Return (X, Y) of the center of cell containing provided text 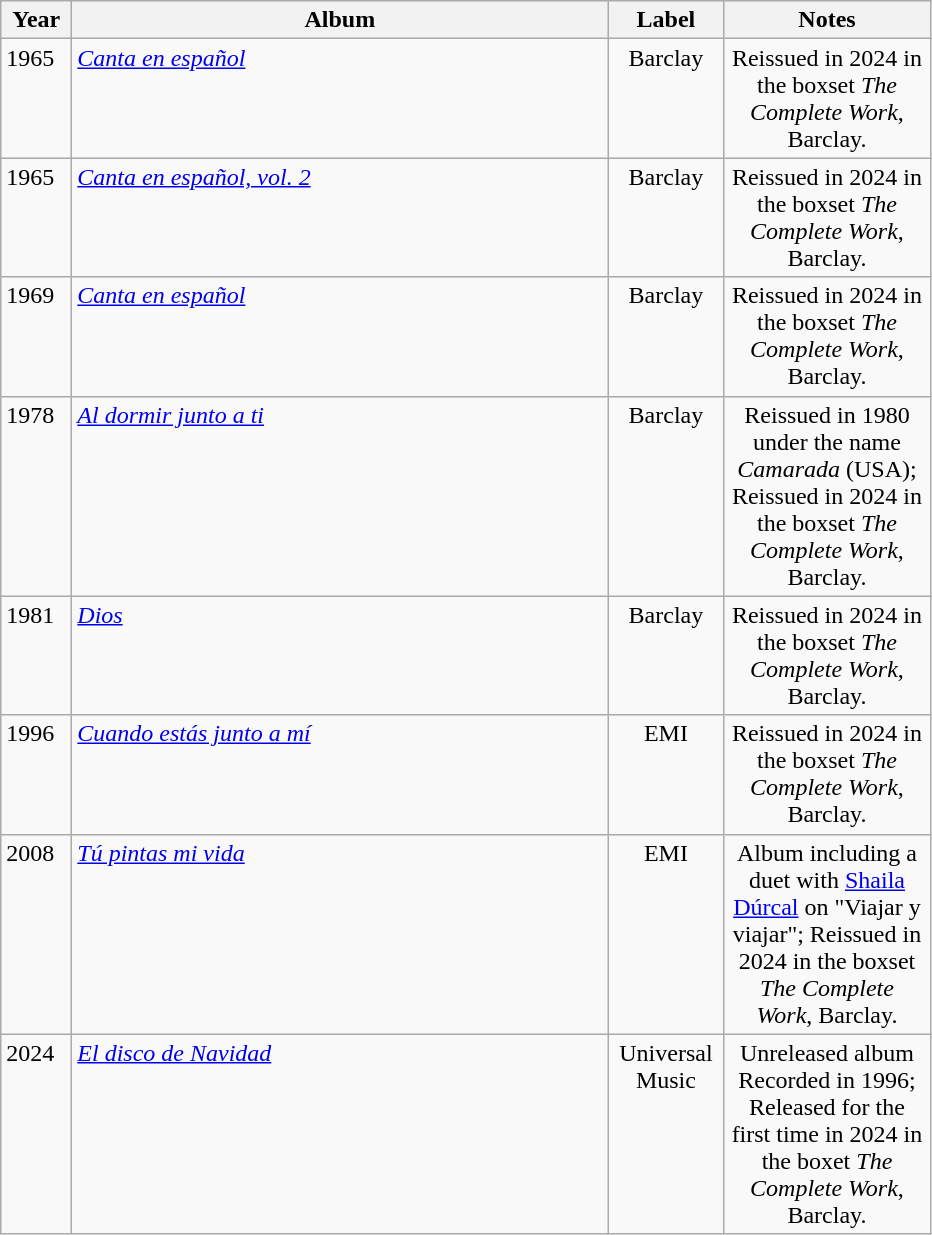
2008 (36, 934)
Notes (827, 20)
El disco de Navidad (340, 1134)
Tú pintas mi vida (340, 934)
Year (36, 20)
Canta en español, vol. 2 (340, 218)
1996 (36, 774)
Album (340, 20)
1981 (36, 656)
Dios (340, 656)
Label (666, 20)
2024 (36, 1134)
Cuando estás junto a mí (340, 774)
1978 (36, 496)
Album including a duet with Shaila Dúrcal on "Viajar y viajar"; Reissued in 2024 in the boxset The Complete Work, Barclay. (827, 934)
Al dormir junto a ti (340, 496)
Reissued in 1980 under the name Camarada (USA); Reissued in 2024 in the boxset The Complete Work, Barclay. (827, 496)
Universal Music (666, 1134)
1969 (36, 336)
Unreleased album Recorded in 1996; Released for the first time in 2024 in the boxet The Complete Work, Barclay. (827, 1134)
